Return [x, y] of the center of cell containing provided text 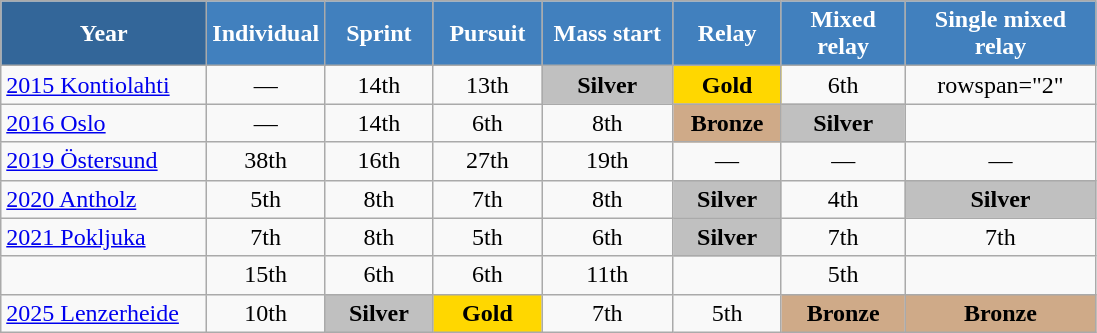
38th [266, 161]
2019 Östersund [104, 161]
2025 Lenzerheide [104, 313]
2020 Antholz [104, 199]
Year [104, 34]
13th [488, 85]
4th [843, 199]
Individual [266, 34]
15th [266, 275]
Pursuit [488, 34]
2021 Pokljuka [104, 237]
rowspan="2" [1000, 85]
2015 Kontiolahti [104, 85]
27th [488, 161]
11th [608, 275]
Single mixed relay [1000, 34]
19th [608, 161]
Mass start [608, 34]
Relay [728, 34]
Sprint [380, 34]
Mixed relay [843, 34]
10th [266, 313]
2016 Oslo [104, 123]
16th [380, 161]
